Identify which cell holds the provided text, then report its [x, y] central coordinate. 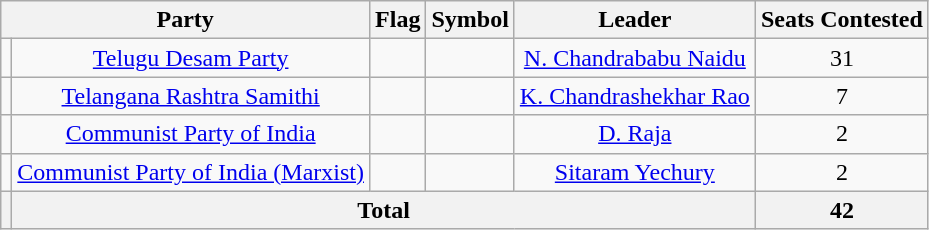
Leader [634, 20]
Communist Party of India [191, 134]
Communist Party of India (Marxist) [191, 172]
42 [842, 210]
Symbol [470, 20]
Party [186, 20]
D. Raja [634, 134]
Flag [398, 20]
31 [842, 58]
K. Chandrashekhar Rao [634, 96]
N. Chandrababu Naidu [634, 58]
Seats Contested [842, 20]
Sitaram Yechury [634, 172]
7 [842, 96]
Total [384, 210]
Telangana Rashtra Samithi [191, 96]
Telugu Desam Party [191, 58]
